Find where the given text appears and provide that cell's center as (x, y) coordinate. 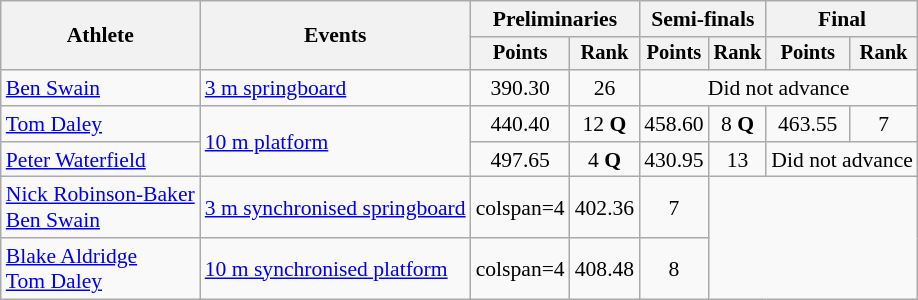
8 (674, 268)
390.30 (520, 88)
Preliminaries (556, 19)
Events (336, 36)
12 Q (604, 124)
497.65 (520, 160)
Nick Robinson-BakerBen Swain (100, 208)
463.55 (808, 124)
3 m springboard (336, 88)
Tom Daley (100, 124)
3 m synchronised springboard (336, 208)
408.48 (604, 268)
4 Q (604, 160)
13 (738, 160)
Semi-finals (702, 19)
Final (842, 19)
Peter Waterfield (100, 160)
10 m synchronised platform (336, 268)
Ben Swain (100, 88)
Athlete (100, 36)
402.36 (604, 208)
430.95 (674, 160)
10 m platform (336, 142)
26 (604, 88)
440.40 (520, 124)
8 Q (738, 124)
Blake AldridgeTom Daley (100, 268)
458.60 (674, 124)
